Return the [X, Y] coordinate for the center point of the cell that contains the specified text.  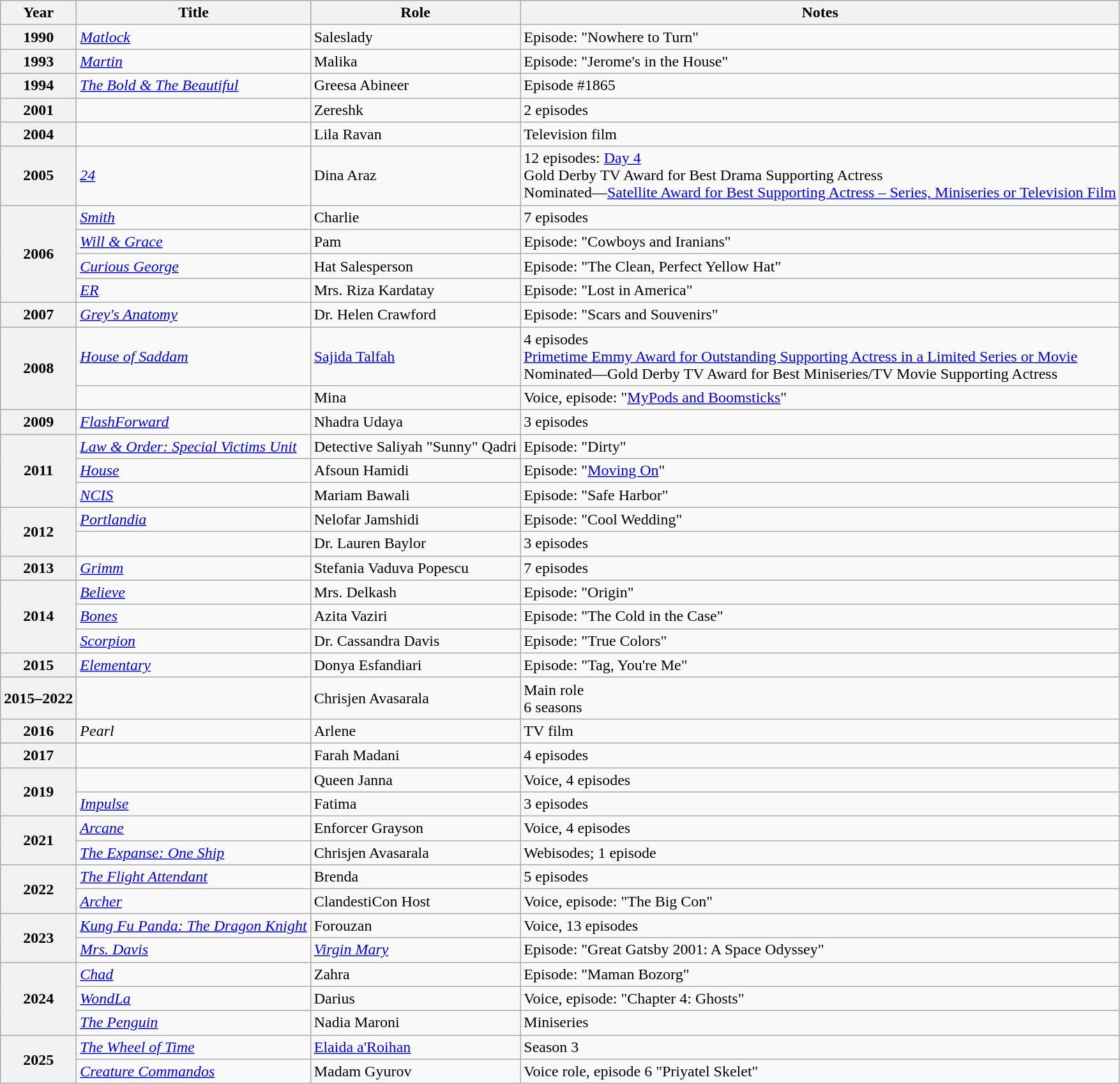
Enforcer Grayson [415, 828]
Title [193, 13]
2024 [38, 998]
Role [415, 13]
Voice, episode: "The Big Con" [820, 901]
Voice, 13 episodes [820, 926]
1994 [38, 86]
Notes [820, 13]
Fatima [415, 804]
Charlie [415, 217]
Episode: "Cowboys and Iranians" [820, 241]
Episode: "Lost in America" [820, 290]
ER [193, 290]
Martin [193, 61]
Believe [193, 592]
Episode: "Maman Bozorg" [820, 974]
Will & Grace [193, 241]
Nhadra Udaya [415, 422]
2011 [38, 471]
Portlandia [193, 519]
2025 [38, 1059]
Zahra [415, 974]
2015 [38, 665]
Impulse [193, 804]
Smith [193, 217]
Elaida a'Roihan [415, 1047]
Stefania Vaduva Popescu [415, 568]
Episode: "Moving On" [820, 471]
Farah Madani [415, 755]
Main role 6 seasons [820, 698]
Zereshk [415, 110]
Episode: "Jerome's in the House" [820, 61]
Azita Vaziri [415, 616]
Grey's Anatomy [193, 314]
House [193, 471]
Voice, episode: "MyPods and Boomsticks" [820, 398]
Chad [193, 974]
5 episodes [820, 877]
2012 [38, 531]
2008 [38, 369]
Episode: "The Clean, Perfect Yellow Hat" [820, 266]
Pam [415, 241]
The Expanse: One Ship [193, 853]
Episode: "Great Gatsby 2001: A Space Odyssey" [820, 950]
Episode: "The Cold in the Case" [820, 616]
2022 [38, 889]
Episode: "Safe Harbor" [820, 495]
1990 [38, 37]
Archer [193, 901]
Darius [415, 998]
24 [193, 176]
Dr. Lauren Baylor [415, 544]
Nadia Maroni [415, 1023]
Episode: "True Colors" [820, 641]
Episode: "Origin" [820, 592]
Mariam Bawali [415, 495]
Madam Gyurov [415, 1071]
Nelofar Jamshidi [415, 519]
2023 [38, 938]
Scorpion [193, 641]
Season 3 [820, 1047]
Episode: "Scars and Souvenirs" [820, 314]
Sajida Talfah [415, 356]
Mina [415, 398]
The Flight Attendant [193, 877]
2013 [38, 568]
The Penguin [193, 1023]
Malika [415, 61]
Episode #1865 [820, 86]
2017 [38, 755]
Mrs. Davis [193, 950]
Elementary [193, 665]
Mrs. Delkash [415, 592]
Voice, episode: "Chapter 4: Ghosts" [820, 998]
2001 [38, 110]
Bones [193, 616]
Episode: "Tag, You're Me" [820, 665]
2006 [38, 254]
Saleslady [415, 37]
2019 [38, 792]
Episode: "Cool Wedding" [820, 519]
The Wheel of Time [193, 1047]
Greesa Abineer [415, 86]
4 episodes [820, 755]
Lila Ravan [415, 134]
Arcane [193, 828]
Virgin Mary [415, 950]
Television film [820, 134]
Curious George [193, 266]
Dina Araz [415, 176]
Matlock [193, 37]
Afsoun Hamidi [415, 471]
2004 [38, 134]
Law & Order: Special Victims Unit [193, 447]
TV film [820, 731]
FlashForward [193, 422]
2 episodes [820, 110]
Forouzan [415, 926]
WondLa [193, 998]
The Bold & The Beautiful [193, 86]
Arlene [415, 731]
Detective Saliyah "Sunny" Qadri [415, 447]
NCIS [193, 495]
Donya Esfandiari [415, 665]
Voice role, episode 6 "Priyatel Skelet" [820, 1071]
2016 [38, 731]
Brenda [415, 877]
Episode: "Dirty" [820, 447]
1993 [38, 61]
Miniseries [820, 1023]
Hat Salesperson [415, 266]
2009 [38, 422]
Dr. Helen Crawford [415, 314]
Dr. Cassandra Davis [415, 641]
2021 [38, 841]
Grimm [193, 568]
Pearl [193, 731]
Queen Janna [415, 780]
Year [38, 13]
Creature Commandos [193, 1071]
House of Saddam [193, 356]
2007 [38, 314]
Episode: "Nowhere to Turn" [820, 37]
Webisodes; 1 episode [820, 853]
2015–2022 [38, 698]
2014 [38, 616]
ClandestiCon Host [415, 901]
Mrs. Riza Kardatay [415, 290]
2005 [38, 176]
Kung Fu Panda: The Dragon Knight [193, 926]
